Search for the cell housing the specified text and yield its (X, Y) center coordinate. 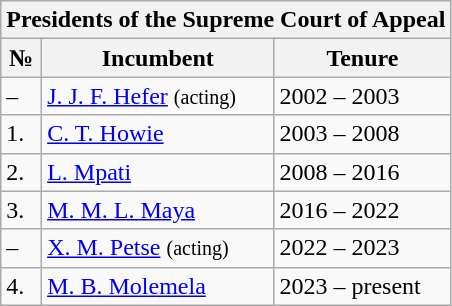
2008 – 2016 (362, 172)
Incumbent (158, 58)
1. (22, 134)
J. J. F. Hefer (acting) (158, 96)
M. B. Molemela (158, 286)
2003 – 2008 (362, 134)
2022 – 2023 (362, 248)
3. (22, 210)
2002 – 2003 (362, 96)
Presidents of the Supreme Court of Appeal (226, 20)
2023 – present (362, 286)
№ (22, 58)
4. (22, 286)
2016 – 2022 (362, 210)
X. M. Petse (acting) (158, 248)
M. M. L. Maya (158, 210)
2. (22, 172)
Tenure (362, 58)
L. Mpati (158, 172)
C. T. Howie (158, 134)
